Scan for the cell matching the given text and deliver its (X, Y) coordinate at center. 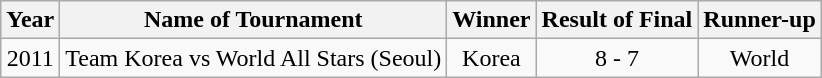
Team Korea vs World All Stars (Seoul) (254, 58)
Korea (492, 58)
Year (30, 20)
Winner (492, 20)
8 - 7 (617, 58)
Runner-up (760, 20)
Result of Final (617, 20)
World (760, 58)
Name of Tournament (254, 20)
2011 (30, 58)
